Locate the cell with the specified text and output its (X, Y) center coordinate. 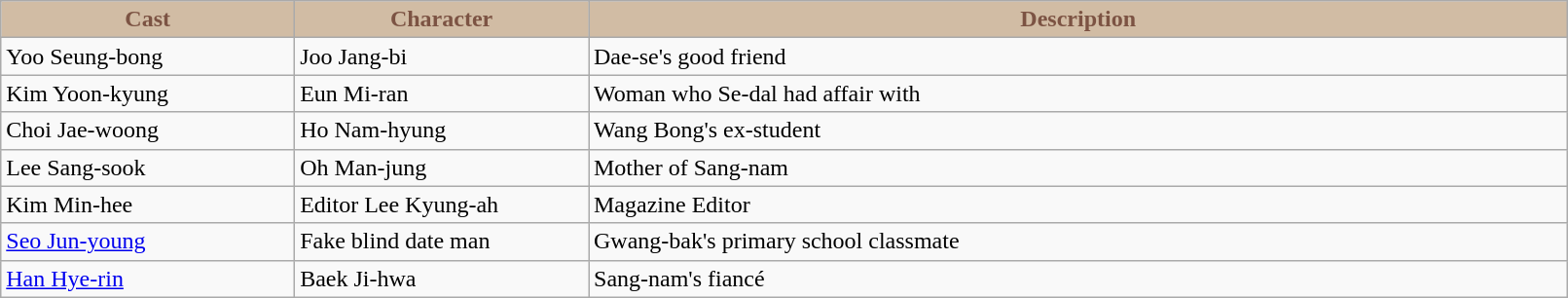
Mother of Sang-nam (1077, 168)
Lee Sang-sook (148, 168)
Joo Jang-bi (442, 56)
Sang-nam's fiancé (1077, 279)
Kim Min-hee (148, 205)
Yoo Seung-bong (148, 56)
Eun Mi-ran (442, 93)
Dae-se's good friend (1077, 56)
Cast (148, 19)
Kim Yoon-kyung (148, 93)
Woman who Se-dal had affair with (1077, 93)
Fake blind date man (442, 242)
Gwang-bak's primary school classmate (1077, 242)
Han Hye-rin (148, 279)
Wang Bong's ex-student (1077, 130)
Editor Lee Kyung-ah (442, 205)
Magazine Editor (1077, 205)
Oh Man-jung (442, 168)
Ho Nam-hyung (442, 130)
Character (442, 19)
Seo Jun-young (148, 242)
Description (1077, 19)
Baek Ji-hwa (442, 279)
Choi Jae-woong (148, 130)
